Return [x, y] of the center of cell containing provided text 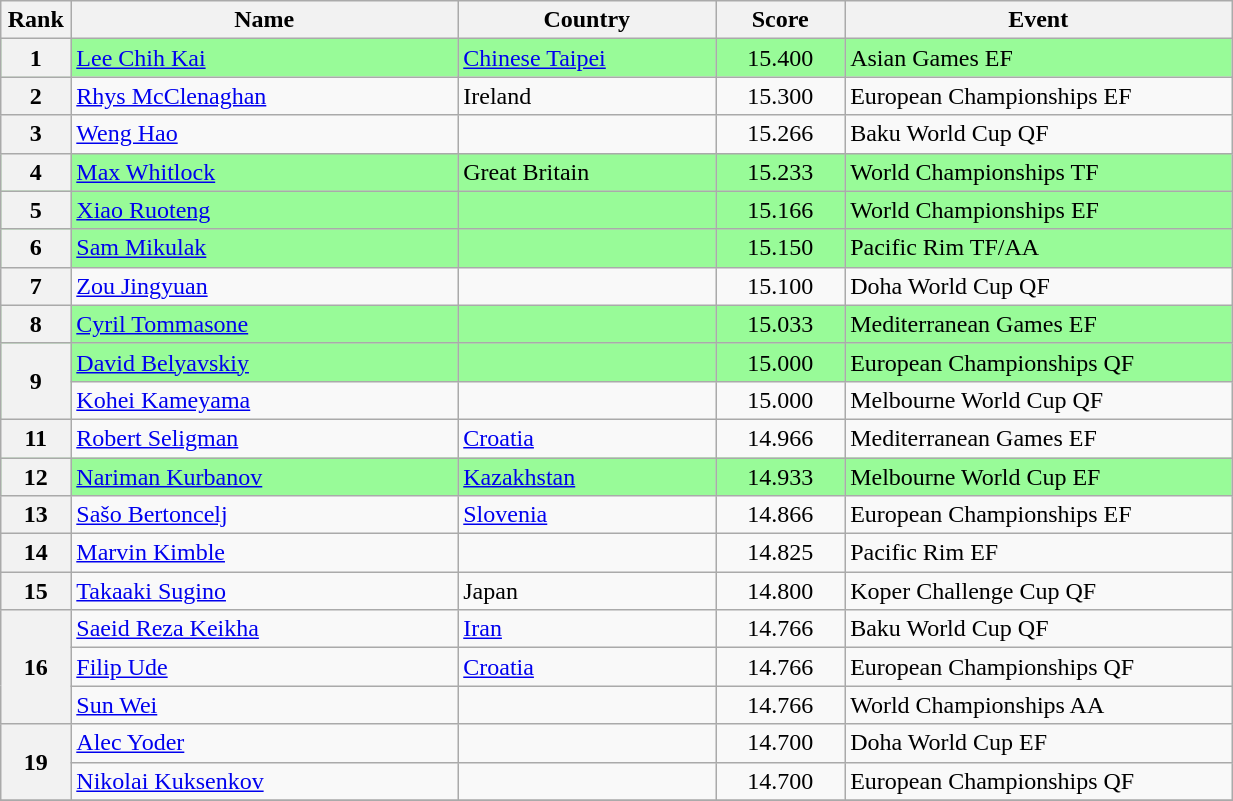
Asian Games EF [1038, 58]
5 [36, 210]
16 [36, 667]
Xiao Ruoteng [264, 210]
15.400 [780, 58]
Pacific Rim TF/AA [1038, 248]
14.866 [780, 515]
World Championships TF [1038, 172]
Nariman Kurbanov [264, 477]
Melbourne World Cup EF [1038, 477]
1 [36, 58]
15.233 [780, 172]
14.800 [780, 591]
Koper Challenge Cup QF [1038, 591]
Robert Seligman [264, 438]
Doha World Cup QF [1038, 286]
World Championships EF [1038, 210]
Melbourne World Cup QF [1038, 400]
8 [36, 324]
Kazakhstan [587, 477]
7 [36, 286]
Max Whitlock [264, 172]
12 [36, 477]
Sun Wei [264, 705]
Score [780, 20]
14.825 [780, 553]
Kohei Kameyama [264, 400]
Doha World Cup EF [1038, 743]
Name [264, 20]
15.150 [780, 248]
Country [587, 20]
Slovenia [587, 515]
Ireland [587, 96]
4 [36, 172]
9 [36, 381]
Lee Chih Kai [264, 58]
World Championships AA [1038, 705]
Chinese Taipei [587, 58]
19 [36, 762]
Cyril Tommasone [264, 324]
Pacific Rim EF [1038, 553]
Marvin Kimble [264, 553]
Takaaki Sugino [264, 591]
15.266 [780, 134]
11 [36, 438]
Rank [36, 20]
Zou Jingyuan [264, 286]
Saeid Reza Keikha [264, 629]
Event [1038, 20]
14 [36, 553]
14.933 [780, 477]
Great Britain [587, 172]
David Belyavskiy [264, 362]
Rhys McClenaghan [264, 96]
Alec Yoder [264, 743]
Sam Mikulak [264, 248]
Weng Hao [264, 134]
Filip Ude [264, 667]
13 [36, 515]
15.033 [780, 324]
3 [36, 134]
14.966 [780, 438]
Sašo Bertoncelj [264, 515]
2 [36, 96]
Nikolai Kuksenkov [264, 781]
15.166 [780, 210]
6 [36, 248]
Iran [587, 629]
15 [36, 591]
15.300 [780, 96]
15.100 [780, 286]
Japan [587, 591]
